Return [x, y] of the center of cell containing provided text 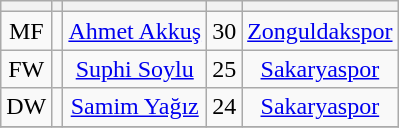
Suphi Soylu [135, 69]
MF [26, 31]
Ahmet Akkuş [135, 31]
Samim Yağız [135, 107]
Zonguldakspor [320, 31]
DW [26, 107]
25 [224, 69]
FW [26, 69]
24 [224, 107]
30 [224, 31]
